Scan for the cell matching the given text and deliver its [X, Y] coordinate at center. 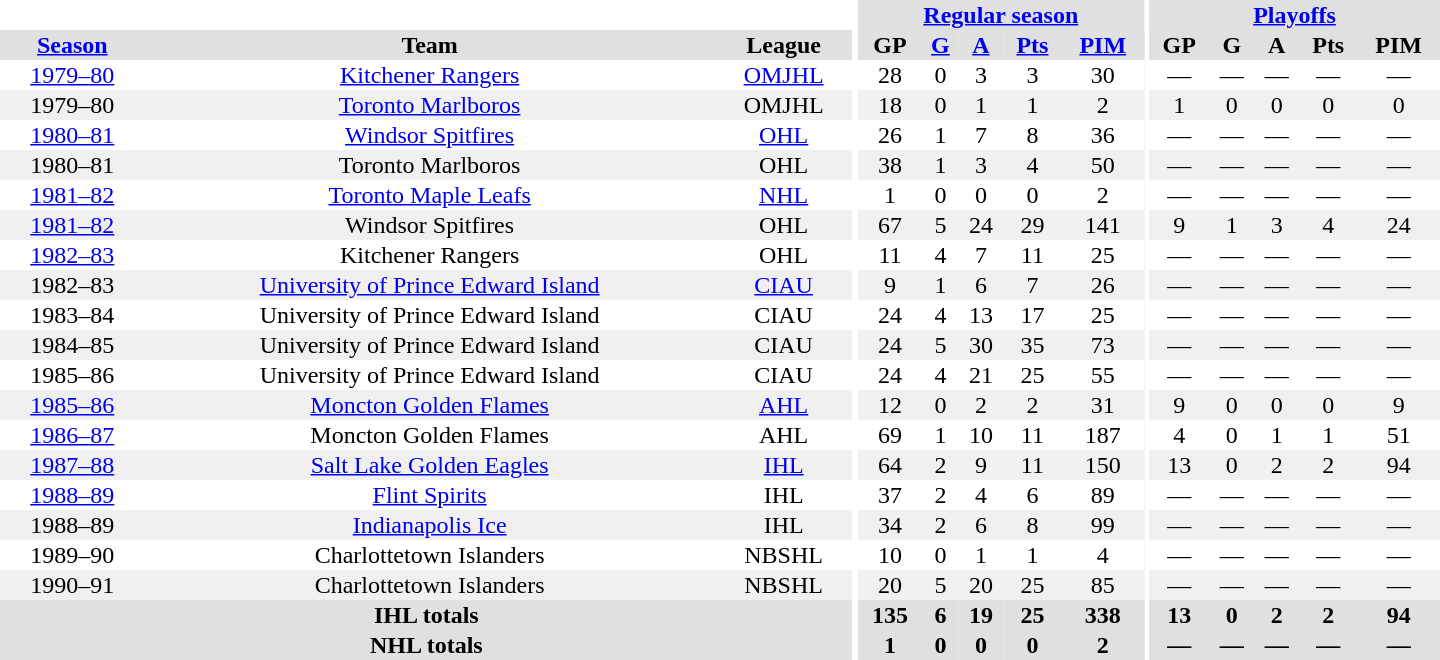
NHL totals [426, 645]
28 [890, 75]
73 [1102, 345]
35 [1032, 345]
89 [1102, 495]
Toronto Maple Leafs [430, 195]
League [784, 45]
55 [1102, 375]
1983–84 [72, 315]
187 [1102, 435]
19 [980, 615]
31 [1102, 405]
1987–88 [72, 465]
IHL totals [426, 615]
37 [890, 495]
64 [890, 465]
135 [890, 615]
Regular season [1001, 15]
NHL [784, 195]
Salt Lake Golden Eagles [430, 465]
34 [890, 525]
Playoffs [1294, 15]
Flint Spirits [430, 495]
338 [1102, 615]
67 [890, 225]
99 [1102, 525]
38 [890, 165]
1984–85 [72, 345]
141 [1102, 225]
29 [1032, 225]
1989–90 [72, 555]
36 [1102, 135]
18 [890, 105]
21 [980, 375]
Season [72, 45]
51 [1398, 435]
50 [1102, 165]
69 [890, 435]
Team [430, 45]
1990–91 [72, 585]
1986–87 [72, 435]
17 [1032, 315]
Indianapolis Ice [430, 525]
12 [890, 405]
85 [1102, 585]
150 [1102, 465]
